Identify which cell holds the provided text, then report its [X, Y] central coordinate. 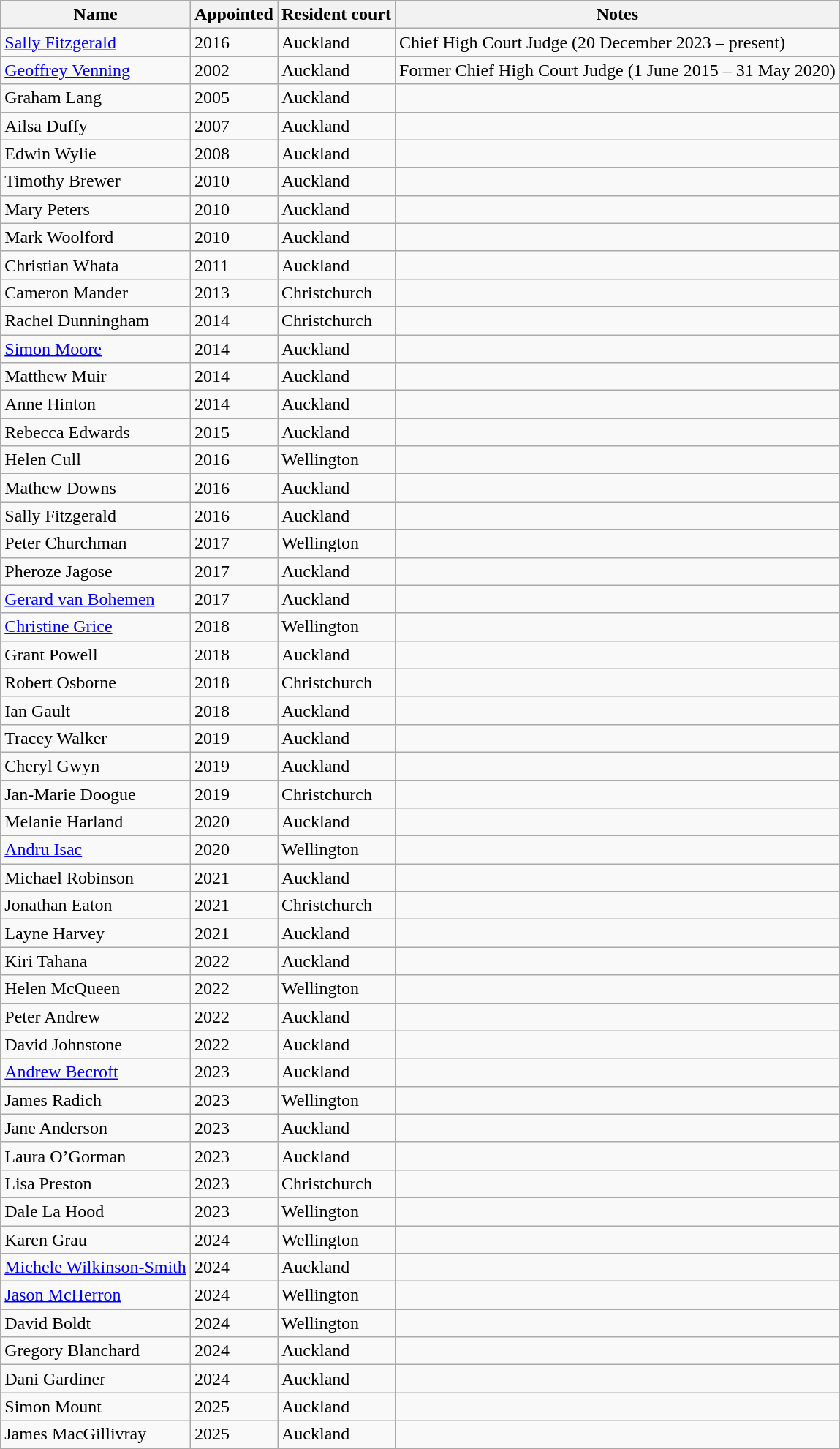
Jane Anderson [96, 1128]
Jan‑Marie Doogue [96, 794]
Tracey Walker [96, 738]
Dani Gardiner [96, 1379]
Karen Grau [96, 1240]
Jason McHerron [96, 1295]
Melanie Harland [96, 822]
Andrew Becroft [96, 1072]
2007 [234, 126]
Dale La Hood [96, 1211]
Anne Hinton [96, 404]
Matthew Muir [96, 377]
Helen McQueen [96, 989]
David Johnstone [96, 1045]
Ian Gault [96, 710]
Former Chief High Court Judge (1 June 2015 – 31 May 2020) [618, 70]
Peter Andrew [96, 1017]
Mary Peters [96, 209]
Laura O’Gorman [96, 1156]
Cameron Mander [96, 293]
Lisa Preston [96, 1183]
Christian Whata [96, 265]
Andru Isac [96, 850]
Gregory Blanchard [96, 1351]
Ailsa Duffy [96, 126]
David Boldt [96, 1323]
Notes [618, 15]
Edwin Wylie [96, 154]
Simon Moore [96, 349]
2005 [234, 98]
Jonathan Eaton [96, 906]
Peter Churchman [96, 543]
Michele Wilkinson-Smith [96, 1268]
Chief High Court Judge (20 December 2023 – present) [618, 42]
Graham Lang [96, 98]
Rebecca Edwards [96, 432]
2008 [234, 154]
Christine Grice [96, 627]
James MacGillivray [96, 1434]
Appointed [234, 15]
2013 [234, 293]
2011 [234, 265]
Rachel Dunningham [96, 320]
Grant Powell [96, 655]
Layne Harvey [96, 933]
Mathew Downs [96, 488]
Timothy Brewer [96, 181]
Mark Woolford [96, 237]
Name [96, 15]
Michael Robinson [96, 878]
Kiri Tahana [96, 961]
Helen Cull [96, 460]
Cheryl Gwyn [96, 766]
Resident court [336, 15]
Simon Mount [96, 1407]
James Radich [96, 1100]
Robert Osborne [96, 682]
2015 [234, 432]
Gerard van Bohemen [96, 599]
Pheroze Jagose [96, 571]
Geoffrey Venning [96, 70]
2002 [234, 70]
